Identify which cell holds the provided text, then report its [x, y] central coordinate. 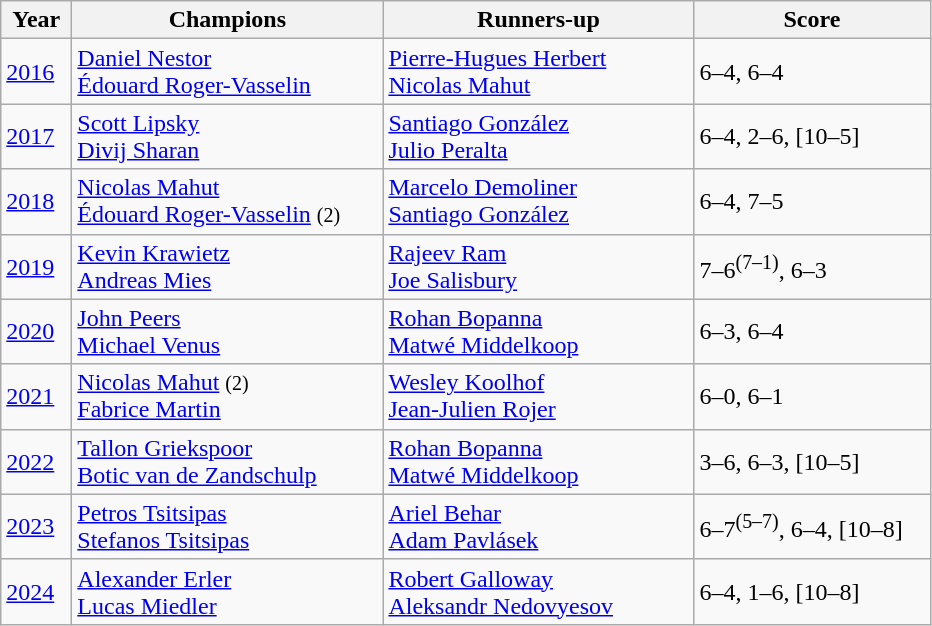
2023 [36, 526]
6–4, 1–6, [10–8] [812, 592]
Champions [228, 20]
Kevin Krawietz Andreas Mies [228, 266]
2017 [36, 136]
John Peers Michael Venus [228, 332]
Scott Lipsky Divij Sharan [228, 136]
Daniel Nestor Édouard Roger-Vasselin [228, 72]
2022 [36, 462]
Santiago González Julio Peralta [538, 136]
Rajeev Ram Joe Salisbury [538, 266]
Alexander Erler Lucas Miedler [228, 592]
Petros Tsitsipas Stefanos Tsitsipas [228, 526]
Marcelo Demoliner Santiago González [538, 202]
6–4, 6–4 [812, 72]
2024 [36, 592]
Pierre-Hugues Herbert Nicolas Mahut [538, 72]
Year [36, 20]
3–6, 6–3, [10–5] [812, 462]
6–0, 6–1 [812, 396]
Tallon Griekspoor Botic van de Zandschulp [228, 462]
2018 [36, 202]
6–4, 2–6, [10–5] [812, 136]
2020 [36, 332]
7–6(7–1), 6–3 [812, 266]
Robert Galloway Aleksandr Nedovyesov [538, 592]
6–7(5–7), 6–4, [10–8] [812, 526]
2016 [36, 72]
Nicolas Mahut (2) Fabrice Martin [228, 396]
Score [812, 20]
Runners-up [538, 20]
Ariel Behar Adam Pavlásek [538, 526]
Nicolas Mahut Édouard Roger-Vasselin (2) [228, 202]
Wesley Koolhof Jean-Julien Rojer [538, 396]
6–4, 7–5 [812, 202]
6–3, 6–4 [812, 332]
2021 [36, 396]
2019 [36, 266]
